Pinpoint the cell where the given text exists, returning its [X, Y] midpoint coordinate. 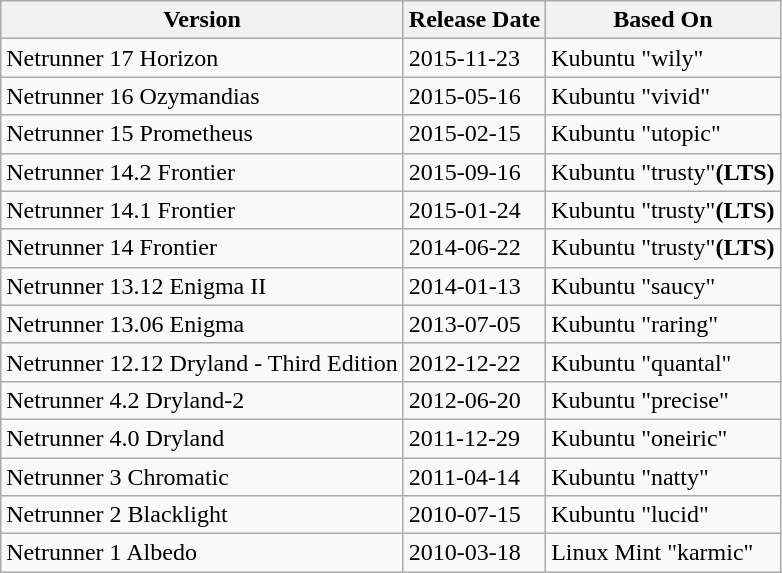
Netrunner 1 Albedo [202, 553]
2012-06-20 [474, 400]
2013-07-05 [474, 324]
Netrunner 13.12 Enigma II [202, 286]
2014-01-13 [474, 286]
2011-12-29 [474, 438]
Netrunner 3 Chromatic [202, 477]
2015-11-23 [474, 58]
Kubuntu "utopic" [663, 134]
Kubuntu "precise" [663, 400]
2012-12-22 [474, 362]
Netrunner 13.06 Enigma [202, 324]
2015-09-16 [474, 172]
Netrunner 17 Horizon [202, 58]
Linux Mint "karmic" [663, 553]
2010-07-15 [474, 515]
Kubuntu "vivid" [663, 96]
Kubuntu "saucy" [663, 286]
Netrunner 14 Frontier [202, 248]
2015-01-24 [474, 210]
2015-02-15 [474, 134]
2014-06-22 [474, 248]
Netrunner 12.12 Dryland - Third Edition [202, 362]
2010-03-18 [474, 553]
2015-05-16 [474, 96]
Kubuntu "wily" [663, 58]
Netrunner 14.1 Frontier [202, 210]
Kubuntu "oneiric" [663, 438]
Netrunner 4.2 Dryland-2 [202, 400]
Based On [663, 20]
Netrunner 16 Ozymandias [202, 96]
2011-04-14 [474, 477]
Netrunner 15 Prometheus [202, 134]
Release Date [474, 20]
Kubuntu "raring" [663, 324]
Netrunner 14.2 Frontier [202, 172]
Kubuntu "quantal" [663, 362]
Kubuntu "lucid" [663, 515]
Netrunner 2 Blacklight [202, 515]
Version [202, 20]
Kubuntu "natty" [663, 477]
Netrunner 4.0 Dryland [202, 438]
